Scan for the cell matching the given text and deliver its (X, Y) coordinate at center. 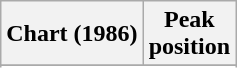
Peak position (189, 34)
Chart (1986) (72, 34)
